Return [x, y] of the center of cell containing provided text 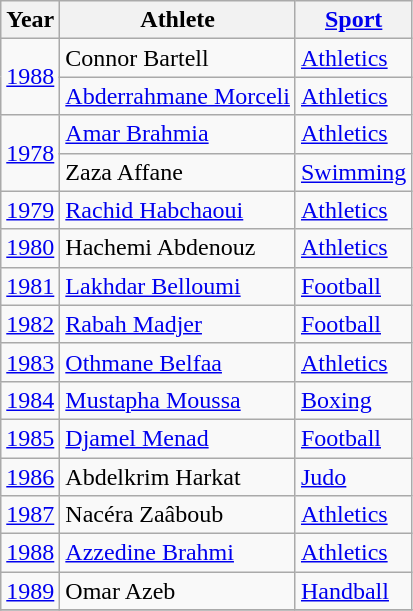
Omar Azeb [178, 591]
Athlete [178, 20]
1985 [30, 438]
1987 [30, 515]
Abdelkrim Harkat [178, 477]
Amar Brahmia [178, 134]
Swimming [353, 172]
Lakhdar Belloumi [178, 286]
Connor Bartell [178, 58]
1982 [30, 324]
Sport [353, 20]
1979 [30, 210]
Nacéra Zaâboub [178, 515]
1983 [30, 362]
Djamel Menad [178, 438]
Rabah Madjer [178, 324]
Mustapha Moussa [178, 400]
1986 [30, 477]
Abderrahmane Morceli [178, 96]
Othmane Belfaa [178, 362]
1984 [30, 400]
1989 [30, 591]
1981 [30, 286]
Rachid Habchaoui [178, 210]
Year [30, 20]
Hachemi Abdenouz [178, 248]
Judo [353, 477]
1978 [30, 153]
Handball [353, 591]
Azzedine Brahmi [178, 553]
Zaza Affane [178, 172]
Boxing [353, 400]
1980 [30, 248]
